Capture the cell that displays the provided text and extract its [X, Y] central coordinate. 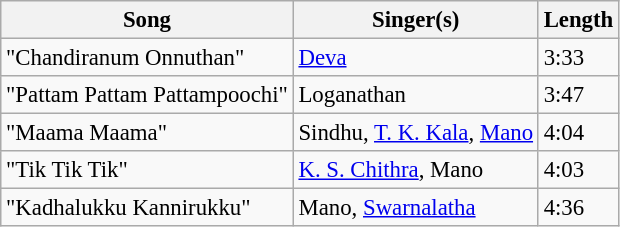
Mano, Swarnalatha [416, 208]
"Kadhalukku Kannirukku" [147, 208]
3:33 [578, 58]
K. S. Chithra, Mano [416, 170]
4:36 [578, 208]
"Pattam Pattam Pattampoochi" [147, 95]
3:47 [578, 95]
"Maama Maama" [147, 133]
Sindhu, T. K. Kala, Mano [416, 133]
Loganathan [416, 95]
4:04 [578, 133]
Deva [416, 58]
"Chandiranum Onnuthan" [147, 58]
Singer(s) [416, 20]
Length [578, 20]
"Tik Tik Tik" [147, 170]
Song [147, 20]
4:03 [578, 170]
